Return the [X, Y] coordinate for the center point of the cell that contains the specified text.  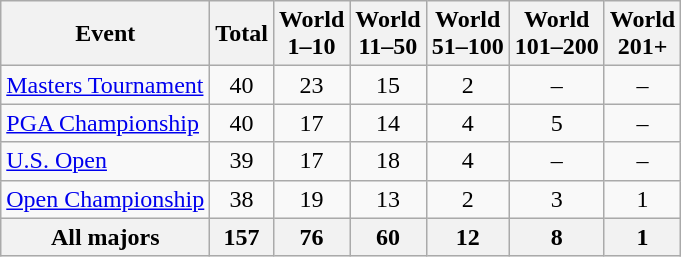
All majors [106, 237]
8 [556, 237]
60 [388, 237]
5 [556, 123]
13 [388, 199]
39 [242, 161]
157 [242, 237]
World101–200 [556, 34]
19 [311, 199]
Open Championship [106, 199]
Masters Tournament [106, 85]
World11–50 [388, 34]
PGA Championship [106, 123]
World201+ [642, 34]
World1–10 [311, 34]
14 [388, 123]
38 [242, 199]
U.S. Open [106, 161]
Total [242, 34]
Event [106, 34]
76 [311, 237]
23 [311, 85]
3 [556, 199]
18 [388, 161]
World51–100 [468, 34]
12 [468, 237]
15 [388, 85]
